Output the [x, y] coordinate of the center of the cell containing the given text.  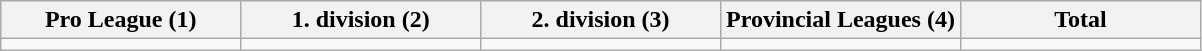
2. division (3) [601, 20]
Provincial Leagues (4) [841, 20]
1. division (2) [361, 20]
Total [1080, 20]
Pro League (1) [121, 20]
